Return (X, Y) of the center of cell containing provided text 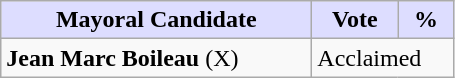
Acclaimed (383, 58)
Vote (355, 20)
Mayoral Candidate (156, 20)
% (426, 20)
Jean Marc Boileau (X) (156, 58)
